Find where the given text appears and provide that cell's center as [x, y] coordinate. 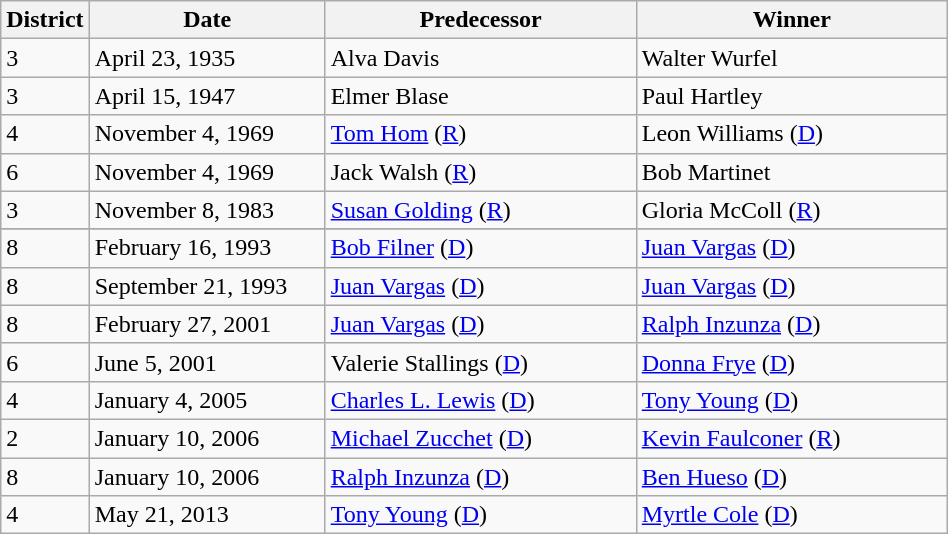
Winner [792, 20]
Date [207, 20]
Donna Frye (D) [792, 362]
Walter Wurfel [792, 58]
Tom Hom (R) [480, 134]
Myrtle Cole (D) [792, 515]
Ben Hueso (D) [792, 477]
Predecessor [480, 20]
November 8, 1983 [207, 210]
Gloria McColl (R) [792, 210]
Bob Filner (D) [480, 248]
June 5, 2001 [207, 362]
February 16, 1993 [207, 248]
Michael Zucchet (D) [480, 438]
Susan Golding (R) [480, 210]
April 15, 1947 [207, 96]
District [45, 20]
Alva Davis [480, 58]
April 23, 1935 [207, 58]
Elmer Blase [480, 96]
May 21, 2013 [207, 515]
September 21, 1993 [207, 286]
Leon Williams (D) [792, 134]
Valerie Stallings (D) [480, 362]
Charles L. Lewis (D) [480, 400]
Paul Hartley [792, 96]
Bob Martinet [792, 172]
January 4, 2005 [207, 400]
2 [45, 438]
Kevin Faulconer (R) [792, 438]
Jack Walsh (R) [480, 172]
February 27, 2001 [207, 324]
